Return the [x, y] coordinate for the center point of the cell that contains the specified text.  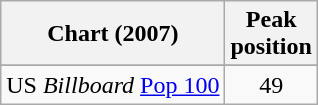
Peakposition [271, 34]
US Billboard Pop 100 [113, 85]
Chart (2007) [113, 34]
49 [271, 85]
